Locate the cell with the specified text and output its [x, y] center coordinate. 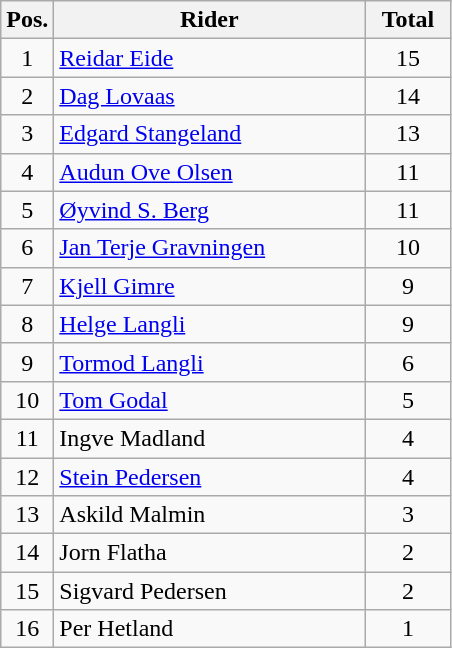
Total [408, 20]
Pos. [28, 20]
Stein Pedersen [210, 477]
Askild Malmin [210, 515]
Per Hetland [210, 629]
7 [28, 286]
Jorn Flatha [210, 553]
Tom Godal [210, 400]
12 [28, 477]
Edgard Stangeland [210, 134]
Helge Langli [210, 324]
Audun Ove Olsen [210, 172]
Kjell Gimre [210, 286]
Øyvind S. Berg [210, 210]
Jan Terje Gravningen [210, 248]
Dag Lovaas [210, 96]
Tormod Langli [210, 362]
16 [28, 629]
Ingve Madland [210, 438]
Sigvard Pedersen [210, 591]
Rider [210, 20]
Reidar Eide [210, 58]
8 [28, 324]
